Pinpoint the cell where the given text exists, returning its (X, Y) midpoint coordinate. 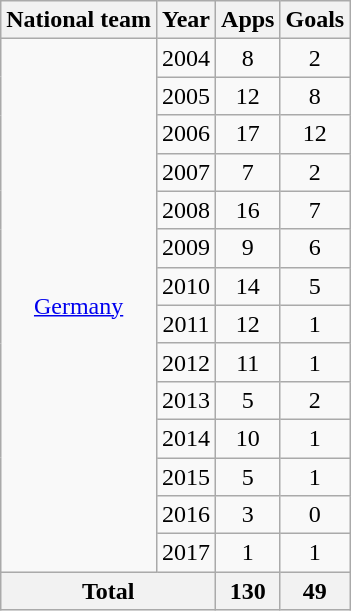
130 (248, 591)
2004 (186, 58)
Year (186, 20)
Goals (315, 20)
2014 (186, 438)
0 (315, 515)
2015 (186, 477)
2006 (186, 134)
16 (248, 210)
2008 (186, 210)
Germany (79, 306)
11 (248, 362)
10 (248, 438)
17 (248, 134)
2009 (186, 248)
Apps (248, 20)
2017 (186, 553)
2012 (186, 362)
2005 (186, 96)
Total (108, 591)
2007 (186, 172)
6 (315, 248)
49 (315, 591)
2013 (186, 400)
2016 (186, 515)
14 (248, 286)
9 (248, 248)
2011 (186, 324)
3 (248, 515)
National team (79, 20)
2010 (186, 286)
